Provide the (x, y) coordinate of the cell's center where the given text is located.  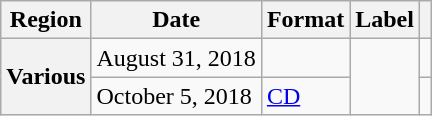
Region (46, 20)
Format (305, 20)
Date (176, 20)
August 31, 2018 (176, 58)
Label (385, 20)
October 5, 2018 (176, 96)
CD (305, 96)
Various (46, 77)
